Pinpoint the cell where the given text exists, returning its (x, y) midpoint coordinate. 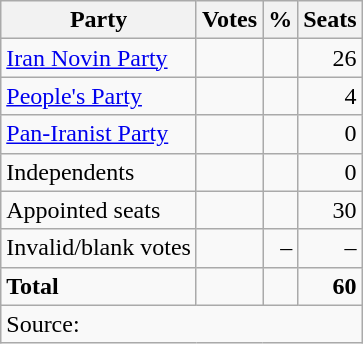
Pan-Iranist Party (99, 134)
Source: (182, 324)
Iran Novin Party (99, 58)
% (280, 20)
People's Party (99, 96)
Appointed seats (99, 210)
30 (330, 210)
Independents (99, 172)
60 (330, 286)
4 (330, 96)
Seats (330, 20)
26 (330, 58)
Votes (229, 20)
Invalid/blank votes (99, 248)
Party (99, 20)
Total (99, 286)
